Return the [X, Y] coordinate for the center point of the cell that contains the specified text.  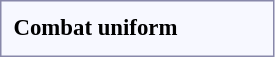
Combat uniform [96, 27]
